Return [X, Y] of the center of cell containing provided text 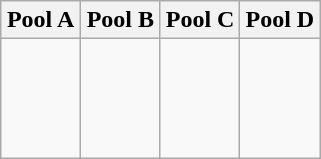
Pool B [120, 20]
Pool D [280, 20]
Pool C [200, 20]
Pool A [41, 20]
